Find where the given text appears and provide that cell's center as [x, y] coordinate. 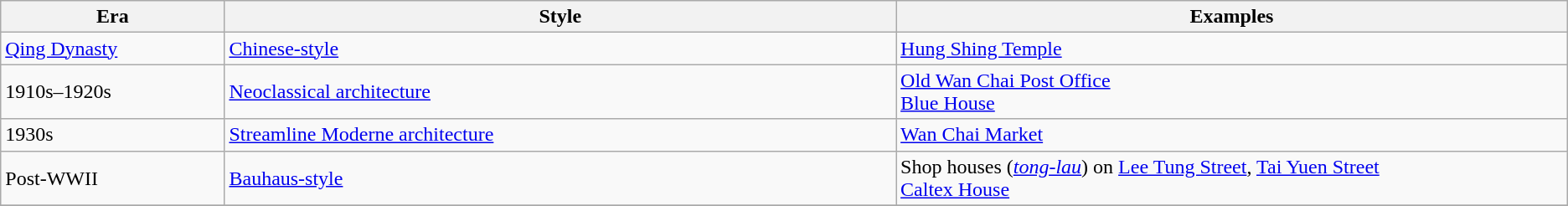
Chinese-style [560, 49]
Streamline Moderne architecture [560, 135]
Post-WWII [112, 178]
Examples [1232, 17]
Style [560, 17]
Era [112, 17]
Qing Dynasty [112, 49]
Bauhaus-style [560, 178]
Neoclassical architecture [560, 92]
Old Wan Chai Post OfficeBlue House [1232, 92]
1910s–1920s [112, 92]
Hung Shing Temple [1232, 49]
Shop houses (tong-lau) on Lee Tung Street, Tai Yuen StreetCaltex House [1232, 178]
1930s [112, 135]
Wan Chai Market [1232, 135]
